Output the [x, y] coordinate of the center of the cell containing the given text.  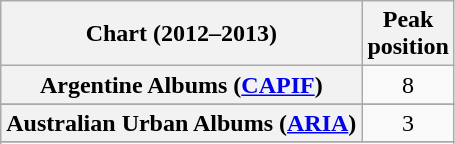
Argentine Albums (CAPIF) [182, 85]
Chart (2012–2013) [182, 34]
8 [408, 85]
Peakposition [408, 34]
3 [408, 123]
Australian Urban Albums (ARIA) [182, 123]
